Provide the [x, y] coordinate of the cell's center where the given text is located.  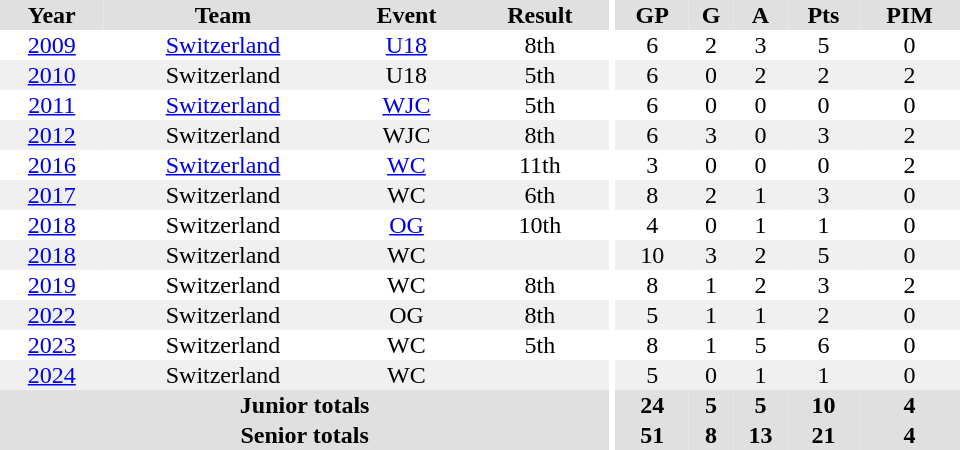
2011 [52, 105]
10th [540, 225]
Team [224, 15]
6th [540, 195]
2017 [52, 195]
Senior totals [304, 435]
2023 [52, 345]
GP [652, 15]
2019 [52, 285]
2009 [52, 45]
21 [824, 435]
Pts [824, 15]
Year [52, 15]
24 [652, 405]
2024 [52, 375]
2022 [52, 315]
2010 [52, 75]
2012 [52, 135]
11th [540, 165]
G [711, 15]
Event [406, 15]
Result [540, 15]
Junior totals [304, 405]
2016 [52, 165]
51 [652, 435]
A [760, 15]
PIM [910, 15]
13 [760, 435]
